For the text-containing cell, return its midpoint in (x, y) coordinate format. 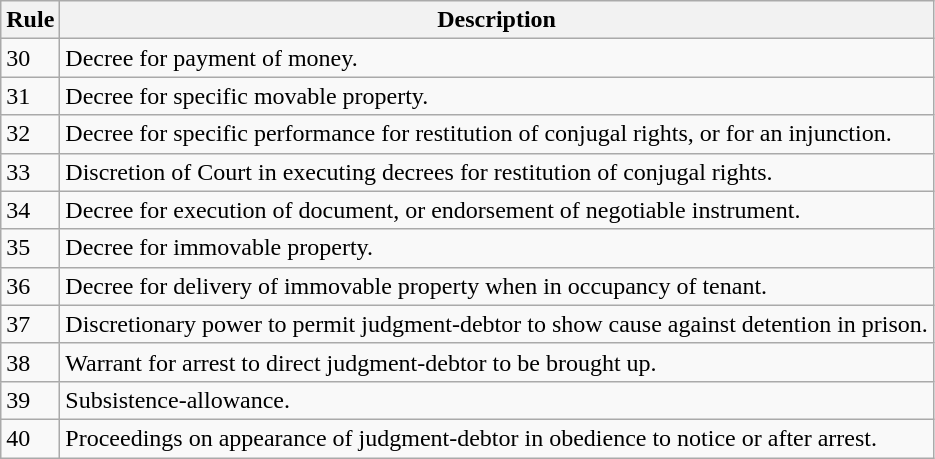
Decree for delivery of immovable property when in occupancy of tenant. (497, 286)
32 (30, 134)
Decree for payment of money. (497, 58)
Discretionary power to permit judgment-debtor to show cause against detention in prison. (497, 324)
Description (497, 20)
30 (30, 58)
Subsistence-allowance. (497, 400)
36 (30, 286)
Proceedings on appearance of judgment-debtor in obedience to notice or after arrest. (497, 438)
33 (30, 172)
Decree for specific movable property. (497, 96)
Decree for execution of document, or endorsement of negotiable instrument. (497, 210)
Decree for specific performance for restitution of conjugal rights, or for an injunction. (497, 134)
34 (30, 210)
38 (30, 362)
37 (30, 324)
35 (30, 248)
31 (30, 96)
40 (30, 438)
Discretion of Court in executing decrees for restitution of conjugal rights. (497, 172)
Rule (30, 20)
39 (30, 400)
Decree for immovable property. (497, 248)
Warrant for arrest to direct judgment-debtor to be brought up. (497, 362)
